Search for the cell housing the specified text and yield its (X, Y) center coordinate. 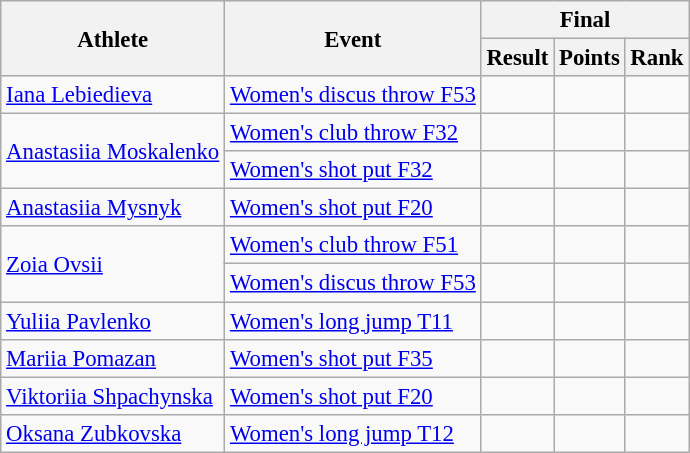
Rank (657, 58)
Women's shot put F35 (353, 358)
Event (353, 38)
Anastasiia Mysnyk (113, 208)
Viktoriia Shpachynska (113, 396)
Women's shot put F32 (353, 170)
Women's club throw F51 (353, 245)
Women's long jump T11 (353, 321)
Athlete (113, 38)
Mariia Pomazan (113, 358)
Zoia Ovsii (113, 264)
Anastasiia Moskalenko (113, 152)
Yuliia Pavlenko (113, 321)
Women's club throw F32 (353, 133)
Result (518, 58)
Iana Lebiedieva (113, 95)
Oksana Zubkovska (113, 433)
Points (590, 58)
Women's long jump T12 (353, 433)
Final (585, 20)
